Capture the cell that displays the provided text and extract its (X, Y) central coordinate. 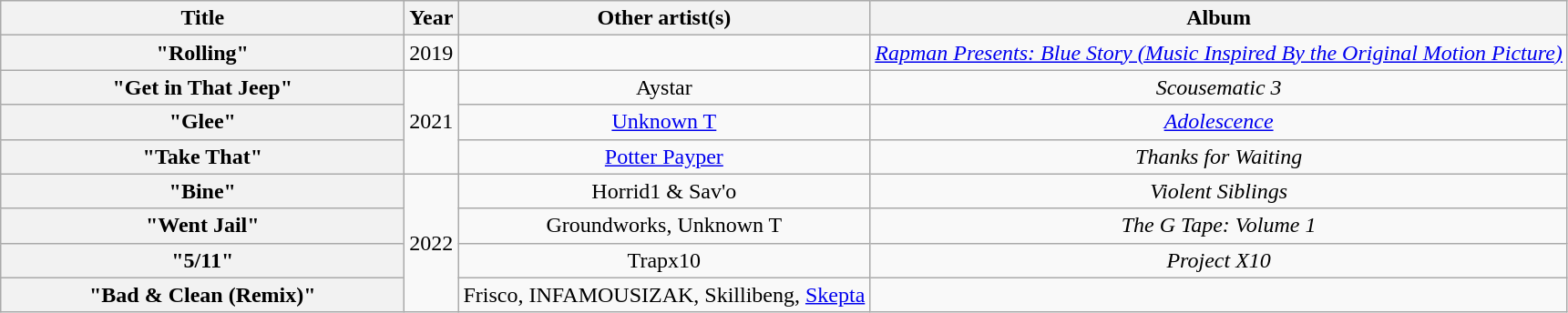
"Glee" (202, 122)
2021 (432, 122)
"5/11" (202, 260)
2019 (432, 53)
Album (1219, 18)
"Take That" (202, 156)
"Went Jail" (202, 226)
"Bad & Clean (Remix)" (202, 295)
"Get in That Jeep" (202, 87)
Title (202, 18)
Rapman Presents: Blue Story (Music Inspired By the Original Motion Picture) (1219, 53)
Unknown T (664, 122)
Thanks for Waiting (1219, 156)
Adolescence (1219, 122)
Frisco, INFAMOUSIZAK, Skillibeng, Skepta (664, 295)
Potter Payper (664, 156)
Year (432, 18)
Trapx10 (664, 260)
Violent Siblings (1219, 191)
Project X10 (1219, 260)
Scousematic 3 (1219, 87)
Groundworks, Unknown T (664, 226)
2022 (432, 243)
"Bine" (202, 191)
"Rolling" (202, 53)
Other artist(s) (664, 18)
Horrid1 & Sav'o (664, 191)
The G Tape: Volume 1 (1219, 226)
Aystar (664, 87)
